Provide the [X, Y] coordinate of the cell's center where the given text is located.  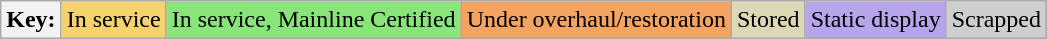
Under overhaul/restoration [596, 20]
In service, Mainline Certified [314, 20]
Key: [31, 20]
Scrapped [996, 20]
In service [114, 20]
Stored [768, 20]
Static display [876, 20]
